Scan for the cell matching the given text and deliver its [X, Y] coordinate at center. 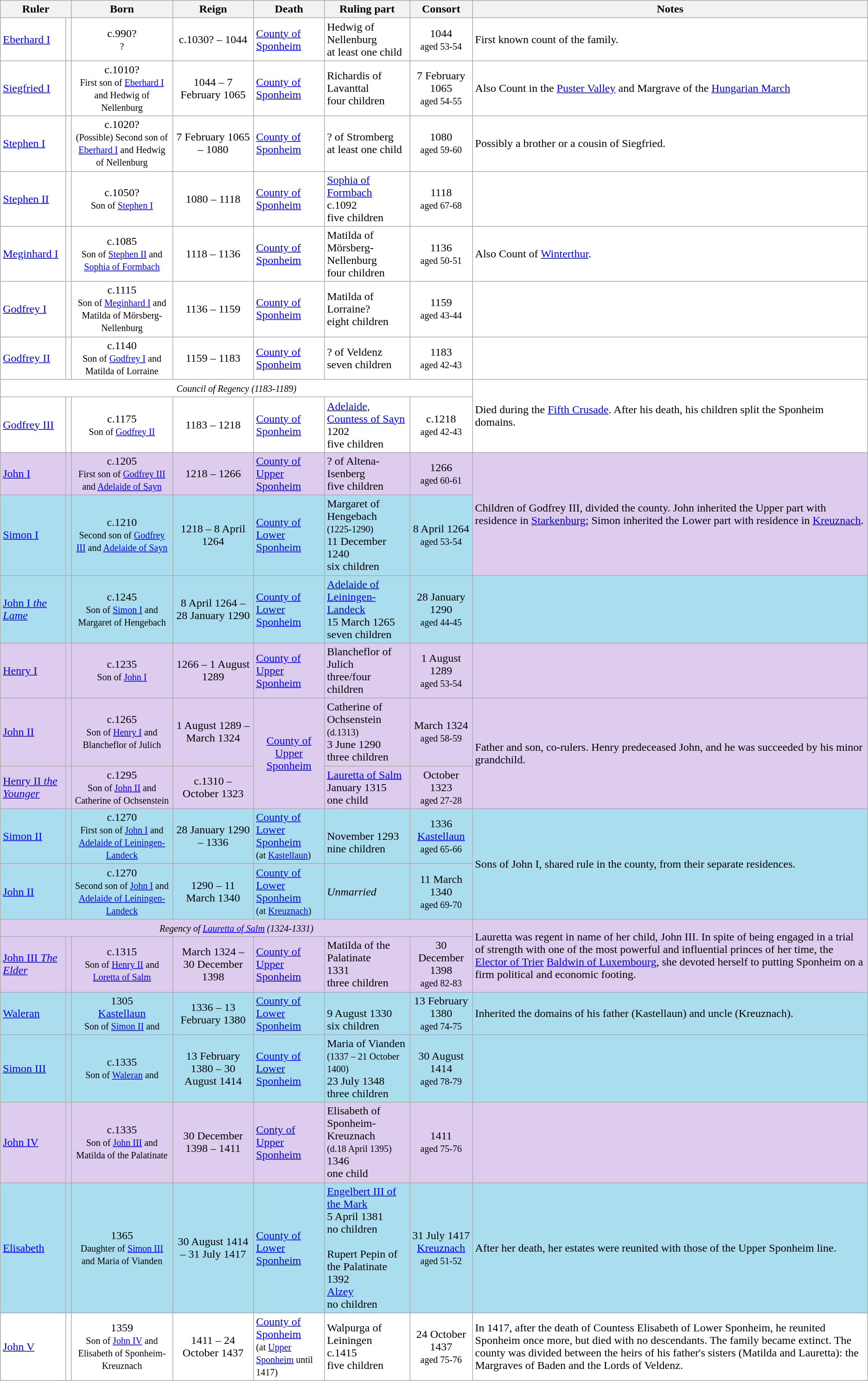
Elisabeth [33, 1247]
John I [33, 473]
1080aged 59-60 [441, 144]
1218 – 8 April 1264 [213, 535]
28 January 1290 – 1336 [213, 837]
c.1020?(Possible) Second son of Eberhard I and Hedwig of Nellenburg [121, 144]
1044 – 7 February 1065 [213, 88]
Henry II the Younger [33, 787]
1159 – 1183 [213, 358]
c.1210Second son of Godfrey III and Adelaide of Sayn [121, 535]
October 1323aged 27-28 [441, 787]
c.1315Son of Henry II and Loretta of Salm [121, 965]
First known count of the family. [670, 39]
County of Lower Sponheim(at Kastellaun) [289, 837]
c.1335Son of Waleran and [121, 1068]
1118 – 1136 [213, 254]
? of Altena-Isenbergfive children [367, 473]
30 December 1398 – 1411 [213, 1143]
Stephen I [33, 144]
Richardis of Lavanttalfour children [367, 88]
Conty of Upper Sponheim [289, 1143]
Unmarried [367, 891]
13 February 1380aged 74-75 [441, 1013]
c.1205First son of Godfrey III and Adelaide of Sayn [121, 473]
c.990?? [121, 39]
1183 – 1218 [213, 425]
Simon III [33, 1068]
Engelbert III of the Mark5 April 1381no childrenRupert Pepin of the Palatinate1392Alzeyno children [367, 1247]
c.1235Son of John I [121, 671]
March 1324aged 58-59 [441, 732]
c.1270Second son of John I and Adelaide of Leiningen-Landeck [121, 891]
Also Count of Winterthur. [670, 254]
? of Veldenzseven children [367, 358]
c.1140Son of Godfrey I and Matilda of Lorraine [121, 358]
Eberhard I [33, 39]
1136 – 1159 [213, 309]
c.1085Son of Stephen II and Sophia of Formbach [121, 254]
1159aged 43-44 [441, 309]
11 March 1340aged 69-70 [441, 891]
28 January 1290aged 44-45 [441, 609]
c.1030? – 1044 [213, 39]
Ruling part [367, 9]
March 1324 – 30 December 1398 [213, 965]
c.1115Son of Meginhard I and Matilda of Mörsberg-Nellenburg [121, 309]
Possibly a brother or a cousin of Siegfried. [670, 144]
Ruler [36, 9]
Inherited the domains of his father (Kastellaun) and uncle (Kreuznach). [670, 1013]
Sophia of Formbachc.1092five children [367, 198]
c.1050?Son of Stephen I [121, 198]
c.1295Son of John II and Catherine of Ochsenstein [121, 787]
1183aged 42-43 [441, 358]
Adelaide, Countess of Sayn1202five children [367, 425]
1365Daughter of Simon III and Maria of Vianden [121, 1247]
County of Lower Sponheim(at Kreuznach) [289, 891]
Elisabeth of Sponheim-Kreuznach(d.18 April 1395)1346one child [367, 1143]
County of Sponheim(at Upper Sponheim until 1417) [289, 1347]
1 August 1289 – March 1324 [213, 732]
Maria of Vianden(1337 – 21 October 1400)23 July 1348three children [367, 1068]
Godfrey I [33, 309]
Matilda of Lorraine?eight children [367, 309]
1218 – 1266 [213, 473]
Siegfried I [33, 88]
7 February 1065aged 54-55 [441, 88]
After her death, her estates were reunited with those of the Upper Sponheim line. [670, 1247]
30 August 1414 – 31 July 1417 [213, 1247]
Regency of Lauretta of Salm (1324-1331) [236, 928]
8 April 1264aged 53-54 [441, 535]
1290 – 11 March 1340 [213, 891]
Lauretta of SalmJanuary 1315one child [367, 787]
1266 – 1 August 1289 [213, 671]
November 1293nine children [367, 837]
1411aged 75-76 [441, 1143]
13 February 1380 – 30 August 1414 [213, 1068]
Margaret of Hengebach(1225-1290)11 December 1240six children [367, 535]
c.1218aged 42-43 [441, 425]
c.1010?First son of Eberhard I and Hedwig of Nellenburg [121, 88]
1 August 1289aged 53-54 [441, 671]
30 December 1398aged 82-83 [441, 965]
c.1310 – October 1323 [213, 787]
1080 – 1118 [213, 198]
Matilda of the Palatinate1331three children [367, 965]
Sons of John I, shared rule in the county, from their separate residences. [670, 864]
1336 – 13 February 1380 [213, 1013]
Consort [441, 9]
Simon II [33, 837]
1336Kastellaunaged 65-66 [441, 837]
Hedwig of Nellenburgat least one child [367, 39]
1044aged 53-54 [441, 39]
Adelaide of Leiningen-Landeck15 March 1265seven children [367, 609]
Waleran [33, 1013]
Stephen II [33, 198]
1359Son of John IV and Elisabeth of Sponheim-Kreuznach [121, 1347]
1266aged 60-61 [441, 473]
7 February 1065 – 1080 [213, 144]
Meginhard I [33, 254]
Catherine of Ochsenstein(d.1313)3 June 1290three children [367, 732]
? of Strombergat least one child [367, 144]
Henry I [33, 671]
Born [121, 9]
c.1265Son of Henry I and Blancheflor of Julich [121, 732]
John IV [33, 1143]
Matilda of Mörsberg-Nellenburgfour children [367, 254]
Simon I [33, 535]
Blancheflor of Julichthree/four children [367, 671]
Reign [213, 9]
31 July 1417Kreuznachaged 51-52 [441, 1247]
Also Count in the Puster Valley and Margrave of the Hungarian March [670, 88]
c.1245Son of Simon I and Margaret of Hengebach [121, 609]
Godfrey III [33, 425]
John III The Elder [33, 965]
Father and son, co-rulers. Henry predeceased John, and he was succeeded by his minor grandchild. [670, 754]
c.1175Son of Godfrey II [121, 425]
1118aged 67-68 [441, 198]
Notes [670, 9]
Godfrey II [33, 358]
Council of Regency (1183-1189) [236, 388]
Death [289, 9]
Died during the Fifth Crusade. After his death, his children split the Sponheim domains. [670, 416]
c.1270First son of John I and Adelaide of Leiningen-Landeck [121, 837]
9 August 1330six children [367, 1013]
30 August 1414aged 78-79 [441, 1068]
John I the Lame [33, 609]
1305KastellaunSon of Simon II and [121, 1013]
Walpurga of Leiningenc.1415five children [367, 1347]
8 April 1264 – 28 January 1290 [213, 609]
c.1335Son of John III and Matilda of the Palatinate [121, 1143]
24 October 1437aged 75-76 [441, 1347]
1136aged 50-51 [441, 254]
1411 – 24 October 1437 [213, 1347]
John V [33, 1347]
